From the cell containing the given text, extract its center point as (x, y) coordinate. 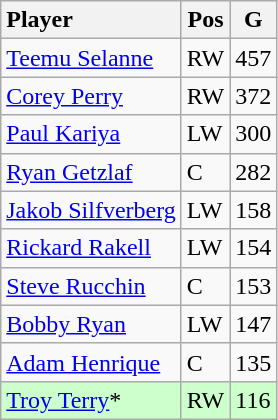
153 (254, 286)
Paul Kariya (92, 134)
300 (254, 134)
Steve Rucchin (92, 286)
Bobby Ryan (92, 324)
Player (92, 20)
116 (254, 400)
147 (254, 324)
Ryan Getzlaf (92, 172)
Rickard Rakell (92, 248)
457 (254, 58)
158 (254, 210)
Corey Perry (92, 96)
282 (254, 172)
135 (254, 362)
Jakob Silfverberg (92, 210)
Teemu Selanne (92, 58)
372 (254, 96)
Pos (205, 20)
Troy Terry* (92, 400)
Adam Henrique (92, 362)
G (254, 20)
154 (254, 248)
